Identify which cell holds the provided text, then report its (x, y) central coordinate. 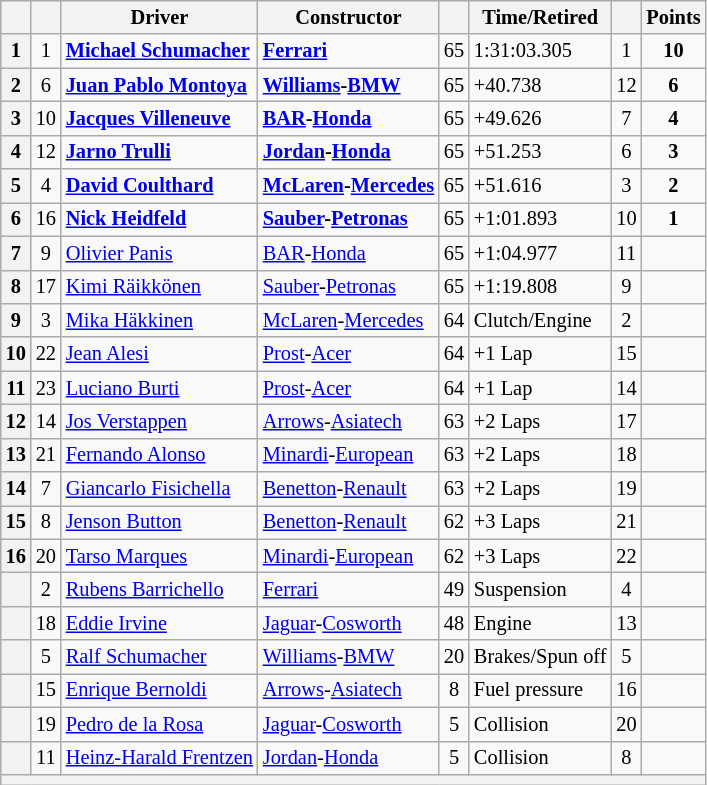
Nick Heidfeld (160, 219)
+1:01.893 (540, 219)
Enrique Bernoldi (160, 690)
Heinz-Harald Frentzen (160, 758)
Jos Verstappen (160, 421)
Jean Alesi (160, 354)
Fuel pressure (540, 690)
Juan Pablo Montoya (160, 85)
1:31:03.305 (540, 51)
Michael Schumacher (160, 51)
+1:04.977 (540, 253)
Fernando Alonso (160, 455)
Olivier Panis (160, 253)
+40.738 (540, 85)
Tarso Marques (160, 556)
Brakes/Spun off (540, 657)
Eddie Irvine (160, 623)
Jarno Trulli (160, 152)
Suspension (540, 589)
Giancarlo Fisichella (160, 489)
49 (454, 589)
+1:19.808 (540, 287)
+51.253 (540, 152)
+49.626 (540, 118)
Ralf Schumacher (160, 657)
Kimi Räikkönen (160, 287)
Points (673, 17)
Constructor (348, 17)
Clutch/Engine (540, 320)
+51.616 (540, 186)
Rubens Barrichello (160, 589)
Jenson Button (160, 522)
David Coulthard (160, 186)
Mika Häkkinen (160, 320)
Luciano Burti (160, 388)
Pedro de la Rosa (160, 724)
Jacques Villeneuve (160, 118)
Time/Retired (540, 17)
Driver (160, 17)
Engine (540, 623)
48 (454, 623)
23 (46, 388)
